Detect which cell encompasses the target text, then output its (x, y) center coordinate. 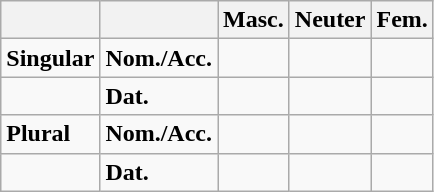
Plural (50, 134)
Neuter (330, 20)
Masc. (254, 20)
Fem. (402, 20)
Singular (50, 58)
